Scan for the cell matching the given text and deliver its (X, Y) coordinate at center. 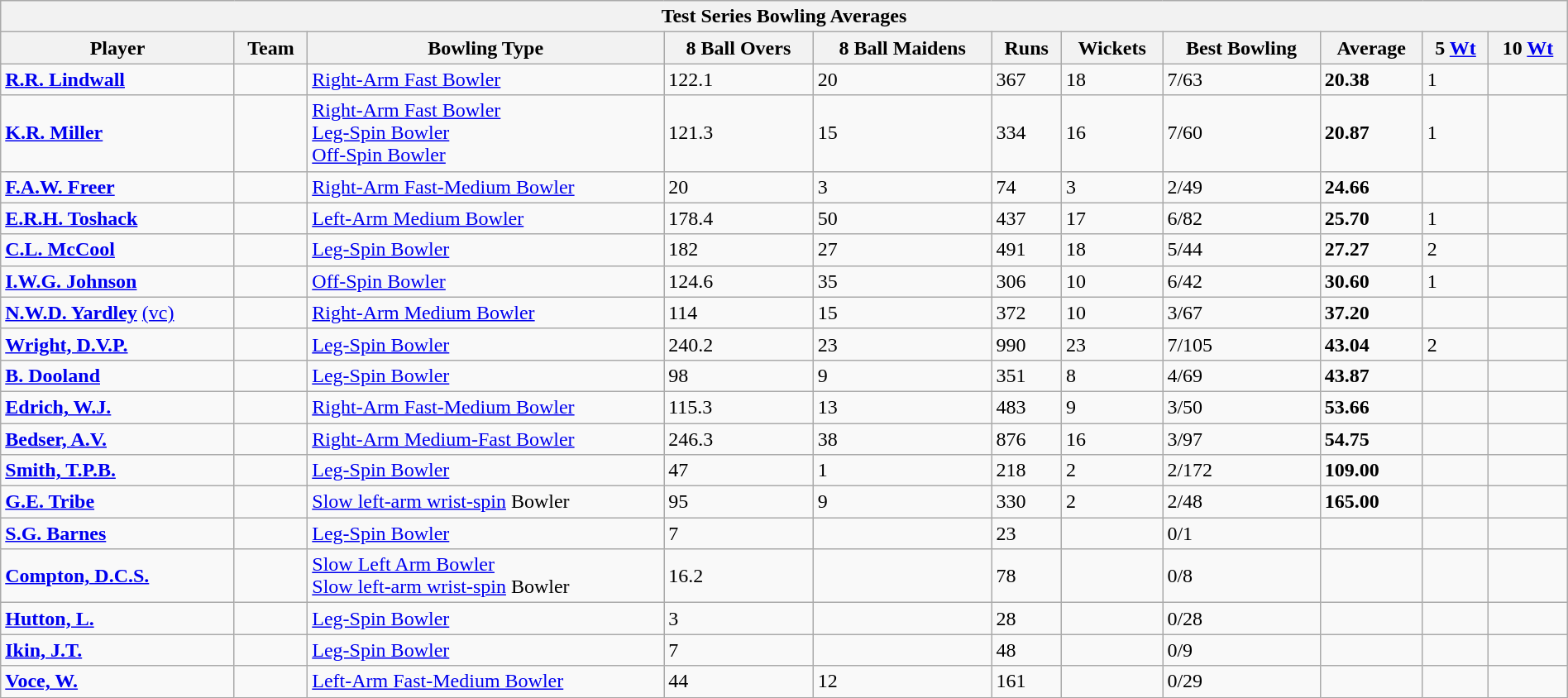
5 Wt (1456, 48)
Bowling Type (486, 48)
74 (1027, 187)
Smith, T.P.B. (117, 471)
27.27 (1371, 250)
8 Ball Overs (739, 48)
N.W.D. Yardley (vc) (117, 313)
50 (902, 218)
4/69 (1241, 375)
Right-Arm Medium-Fast Bowler (486, 439)
Average (1371, 48)
3/67 (1241, 313)
Right-Arm Medium Bowler (486, 313)
7/105 (1241, 344)
351 (1027, 375)
43.04 (1371, 344)
330 (1027, 502)
16.2 (739, 576)
Best Bowling (1241, 48)
0/29 (1241, 681)
25.70 (1371, 218)
G.E. Tribe (117, 502)
0/9 (1241, 650)
2/49 (1241, 187)
2/48 (1241, 502)
165.00 (1371, 502)
48 (1027, 650)
876 (1027, 439)
Wickets (1111, 48)
I.W.G. Johnson (117, 281)
124.6 (739, 281)
114 (739, 313)
5/44 (1241, 250)
54.75 (1371, 439)
306 (1027, 281)
161 (1027, 681)
Slow left-arm wrist-spin Bowler (486, 502)
B. Dooland (117, 375)
Hutton, L. (117, 619)
218 (1027, 471)
7/63 (1241, 79)
38 (902, 439)
Voce, W. (117, 681)
10 Wt (1528, 48)
35 (902, 281)
Slow Left Arm Bowler Slow left-arm wrist-spin Bowler (486, 576)
6/42 (1241, 281)
44 (739, 681)
Player (117, 48)
334 (1027, 133)
13 (902, 407)
S.G. Barnes (117, 533)
437 (1027, 218)
37.20 (1371, 313)
990 (1027, 344)
Test Series Bowling Averages (784, 17)
Wright, D.V.P. (117, 344)
121.3 (739, 133)
Left-Arm Medium Bowler (486, 218)
246.3 (739, 439)
0/8 (1241, 576)
Team (271, 48)
Off-Spin Bowler (486, 281)
367 (1027, 79)
8 Ball Maidens (902, 48)
F.A.W. Freer (117, 187)
47 (739, 471)
20.38 (1371, 79)
178.4 (739, 218)
98 (739, 375)
20.87 (1371, 133)
7/60 (1241, 133)
53.66 (1371, 407)
Runs (1027, 48)
240.2 (739, 344)
28 (1027, 619)
Right-Arm Fast Bowler (486, 79)
0/28 (1241, 619)
122.1 (739, 79)
Right-Arm Fast Bowler Leg-Spin Bowler Off-Spin Bowler (486, 133)
R.R. Lindwall (117, 79)
115.3 (739, 407)
27 (902, 250)
491 (1027, 250)
C.L. McCool (117, 250)
Ikin, J.T. (117, 650)
372 (1027, 313)
43.87 (1371, 375)
3/50 (1241, 407)
6/82 (1241, 218)
17 (1111, 218)
Bedser, A.V. (117, 439)
0/1 (1241, 533)
30.60 (1371, 281)
2/172 (1241, 471)
109.00 (1371, 471)
95 (739, 502)
78 (1027, 576)
182 (739, 250)
483 (1027, 407)
Edrich, W.J. (117, 407)
E.R.H. Toshack (117, 218)
3/97 (1241, 439)
K.R. Miller (117, 133)
Compton, D.C.S. (117, 576)
24.66 (1371, 187)
12 (902, 681)
Left-Arm Fast-Medium Bowler (486, 681)
8 (1111, 375)
